Locate the cell with the specified text and output its (X, Y) center coordinate. 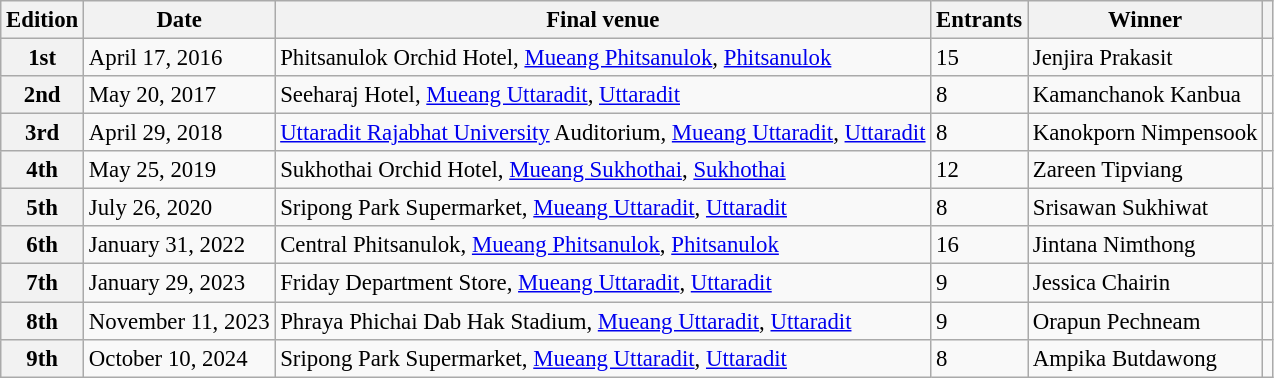
5th (42, 208)
Phraya Phichai Dab Hak Stadium, Mueang Uttaradit, Uttaradit (603, 321)
16 (980, 245)
Orapun Pechneam (1146, 321)
6th (42, 245)
Date (180, 20)
Jessica Chairin (1146, 283)
Phitsanulok Orchid Hotel, Mueang Phitsanulok, Phitsanulok (603, 58)
2nd (42, 95)
January 29, 2023 (180, 283)
3rd (42, 133)
7th (42, 283)
Final venue (603, 20)
April 17, 2016 (180, 58)
Central Phitsanulok, Mueang Phitsanulok, Phitsanulok (603, 245)
November 11, 2023 (180, 321)
Kanokporn Nimpensook (1146, 133)
12 (980, 170)
Entrants (980, 20)
15 (980, 58)
1st (42, 58)
January 31, 2022 (180, 245)
Edition (42, 20)
Seeharaj Hotel, Mueang Uttaradit, Uttaradit (603, 95)
4th (42, 170)
Friday Department Store, Mueang Uttaradit, Uttaradit (603, 283)
Winner (1146, 20)
July 26, 2020 (180, 208)
Sukhothai Orchid Hotel, Mueang Sukhothai, Sukhothai (603, 170)
May 20, 2017 (180, 95)
Jenjira Prakasit (1146, 58)
Zareen Tipviang (1146, 170)
8th (42, 321)
April 29, 2018 (180, 133)
October 10, 2024 (180, 358)
Jintana Nimthong (1146, 245)
May 25, 2019 (180, 170)
Uttaradit Rajabhat University Auditorium, Mueang Uttaradit, Uttaradit (603, 133)
Kamanchanok Kanbua (1146, 95)
9th (42, 358)
Srisawan Sukhiwat (1146, 208)
Ampika Butdawong (1146, 358)
